Detect which cell encompasses the target text, then output its (x, y) center coordinate. 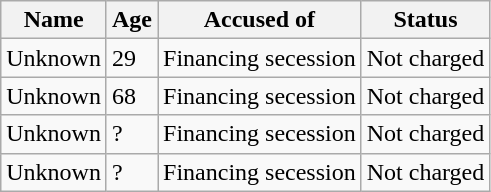
Accused of (260, 20)
Age (132, 20)
29 (132, 58)
Status (426, 20)
Name (54, 20)
68 (132, 96)
